For the text-containing cell, return its midpoint in [x, y] coordinate format. 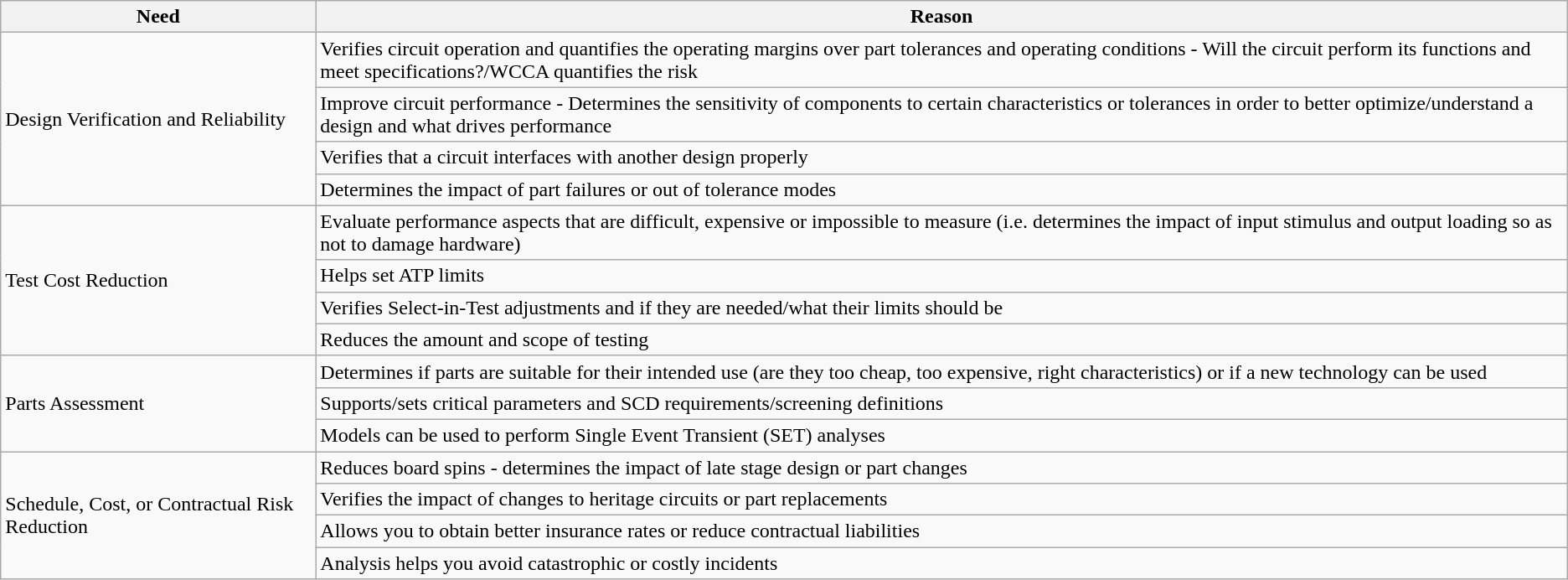
Determines if parts are suitable for their intended use (are they too cheap, too expensive, right characteristics) or if a new technology can be used [941, 371]
Reduces the amount and scope of testing [941, 339]
Supports/sets critical parameters and SCD requirements/screening definitions [941, 403]
Analysis helps you avoid catastrophic or costly incidents [941, 563]
Verifies Select-in-Test adjustments and if they are needed/what their limits should be [941, 308]
Models can be used to perform Single Event Transient (SET) analyses [941, 435]
Reduces board spins - determines the impact of late stage design or part changes [941, 467]
Schedule, Cost, or Contractual Risk Reduction [158, 515]
Determines the impact of part failures or out of tolerance modes [941, 189]
Verifies the impact of changes to heritage circuits or part replacements [941, 500]
Allows you to obtain better insurance rates or reduce contractual liabilities [941, 531]
Reason [941, 17]
Need [158, 17]
Verifies that a circuit interfaces with another design properly [941, 158]
Parts Assessment [158, 403]
Helps set ATP limits [941, 276]
Design Verification and Reliability [158, 119]
Test Cost Reduction [158, 280]
